From the cell containing the given text, extract its center point as (x, y) coordinate. 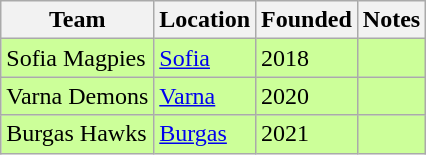
Location (205, 20)
Burgas (205, 134)
Notes (391, 20)
Sofia Magpies (78, 58)
Sofia (205, 58)
Burgas Hawks (78, 134)
Varna Demons (78, 96)
Varna (205, 96)
Founded (307, 20)
2021 (307, 134)
2018 (307, 58)
2020 (307, 96)
Team (78, 20)
